Output the [X, Y] coordinate of the center of the cell containing the given text.  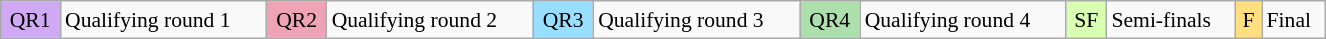
Qualifying round 4 [964, 20]
QR1 [30, 20]
F [1248, 20]
Qualifying round 1 [164, 20]
QR4 [830, 20]
Qualifying round 3 [696, 20]
QR3 [563, 20]
Qualifying round 2 [430, 20]
QR2 [297, 20]
Semi-finals [1170, 20]
SF [1086, 20]
Final [1294, 20]
